Determine the (x, y) coordinate at the center of the cell enclosing the given text.  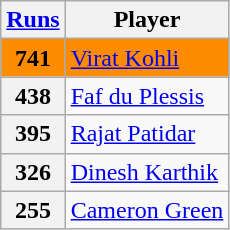
Runs (33, 20)
255 (33, 210)
Cameron Green (147, 210)
Virat Kohli (147, 58)
741 (33, 58)
395 (33, 134)
Player (147, 20)
Faf du Plessis (147, 96)
Dinesh Karthik (147, 172)
Rajat Patidar (147, 134)
326 (33, 172)
438 (33, 96)
